Determine the [x, y] coordinate at the center of the cell enclosing the given text.  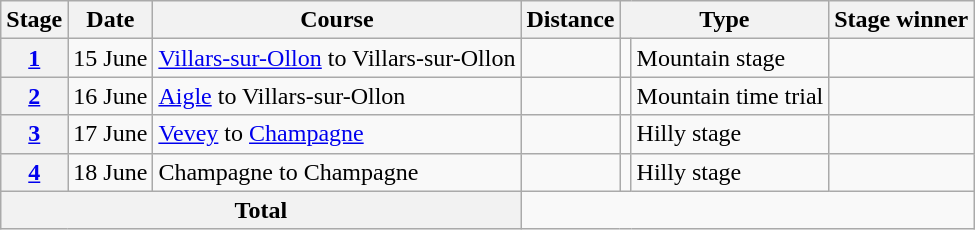
Mountain time trial [730, 96]
15 June [110, 58]
2 [34, 96]
Champagne to Champagne [337, 172]
Stage [34, 20]
Mountain stage [730, 58]
Villars-sur-Ollon to Villars-sur-Ollon [337, 58]
17 June [110, 134]
Aigle to Villars-sur-Ollon [337, 96]
Total [261, 210]
Vevey to Champagne [337, 134]
Distance [570, 20]
1 [34, 58]
16 June [110, 96]
Course [337, 20]
Stage winner [902, 20]
Type [724, 20]
4 [34, 172]
18 June [110, 172]
Date [110, 20]
3 [34, 134]
